Pinpoint the cell where the given text exists, returning its [x, y] midpoint coordinate. 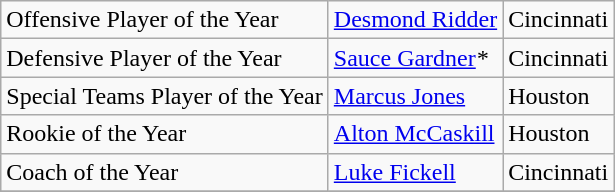
Marcus Jones [415, 96]
Rookie of the Year [165, 134]
Desmond Ridder [415, 20]
Defensive Player of the Year [165, 58]
Special Teams Player of the Year [165, 96]
Sauce Gardner* [415, 58]
Alton McCaskill [415, 134]
Coach of the Year [165, 172]
Offensive Player of the Year [165, 20]
Luke Fickell [415, 172]
